Locate the cell with the specified text and output its [X, Y] center coordinate. 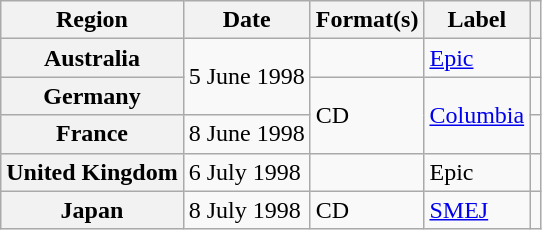
Label [477, 20]
Germany [92, 96]
8 July 1998 [246, 210]
United Kingdom [92, 172]
5 June 1998 [246, 77]
8 June 1998 [246, 134]
France [92, 134]
Date [246, 20]
SMEJ [477, 210]
Region [92, 20]
Format(s) [367, 20]
6 July 1998 [246, 172]
Columbia [477, 115]
Australia [92, 58]
Japan [92, 210]
